From the cell containing the given text, extract its center point as [x, y] coordinate. 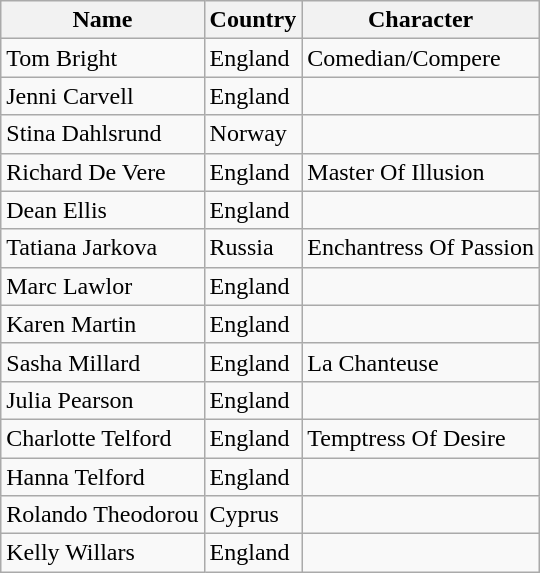
Richard De Vere [102, 172]
Comedian/Compere [421, 58]
Sasha Millard [102, 362]
Norway [253, 134]
Russia [253, 248]
Julia Pearson [102, 400]
Karen Martin [102, 324]
Dean Ellis [102, 210]
Character [421, 20]
Tatiana Jarkova [102, 248]
Stina Dahlsrund [102, 134]
La Chanteuse [421, 362]
Country [253, 20]
Jenni Carvell [102, 96]
Tom Bright [102, 58]
Enchantress Of Passion [421, 248]
Master Of Illusion [421, 172]
Rolando Theodorou [102, 515]
Charlotte Telford [102, 438]
Temptress Of Desire [421, 438]
Kelly Willars [102, 553]
Hanna Telford [102, 477]
Cyprus [253, 515]
Marc Lawlor [102, 286]
Name [102, 20]
